From the cell containing the given text, extract its center point as [X, Y] coordinate. 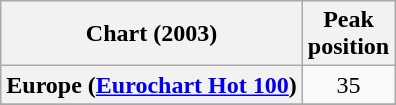
Peakposition [348, 34]
Chart (2003) [152, 34]
Europe (Eurochart Hot 100) [152, 85]
35 [348, 85]
